Identify which cell holds the provided text, then report its (X, Y) central coordinate. 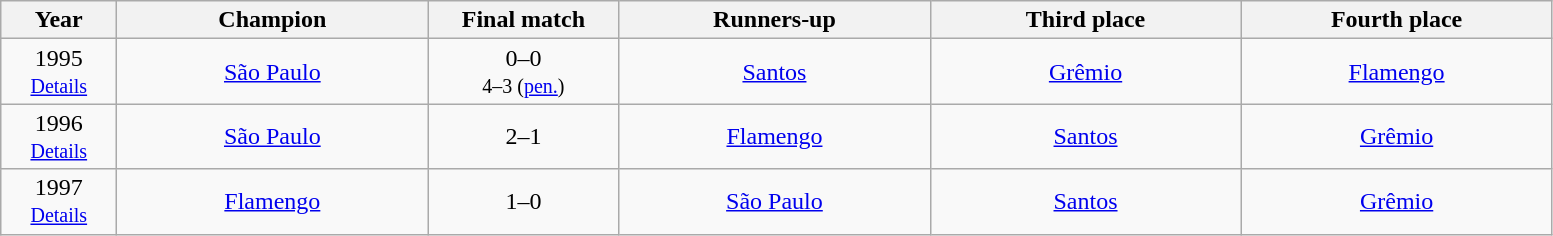
Year (59, 20)
1996 Details (59, 136)
Runners-up (774, 20)
0–0 4–3 (pen.) (524, 72)
1995 Details (59, 72)
Final match (524, 20)
1–0 (524, 202)
Fourth place (1396, 20)
Champion (272, 20)
2–1 (524, 136)
Third place (1086, 20)
1997 Details (59, 202)
